Locate the cell with the specified text and output its [x, y] center coordinate. 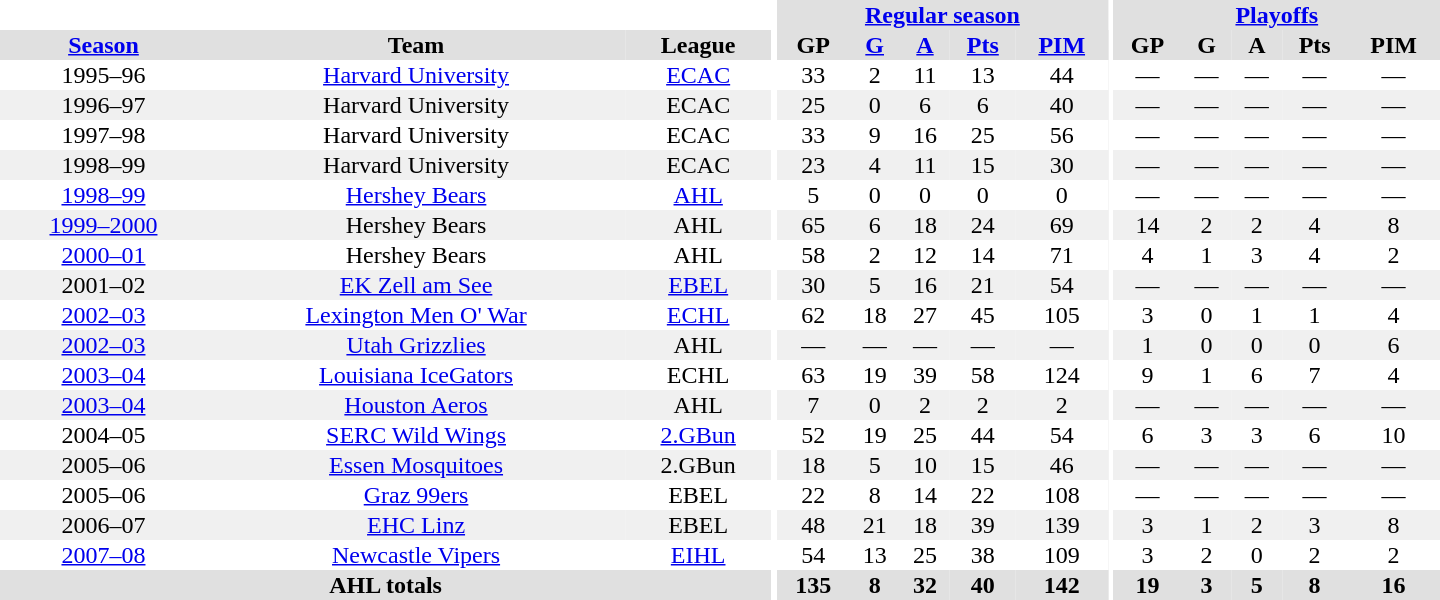
Louisiana IceGators [416, 375]
56 [1062, 135]
Utah Grizzlies [416, 345]
1996–97 [104, 105]
48 [814, 525]
12 [925, 255]
109 [1062, 555]
65 [814, 225]
SERC Wild Wings [416, 435]
EK Zell am See [416, 285]
Graz 99ers [416, 495]
Houston Aeros [416, 405]
2006–07 [104, 525]
Playoffs [1277, 15]
2001–02 [104, 285]
108 [1062, 495]
105 [1062, 315]
139 [1062, 525]
71 [1062, 255]
1999–2000 [104, 225]
63 [814, 375]
Lexington Men O' War [416, 315]
Season [104, 45]
EHC Linz [416, 525]
23 [814, 165]
1997–98 [104, 135]
AHL totals [386, 585]
1995–96 [104, 75]
Essen Mosquitoes [416, 465]
2000–01 [104, 255]
142 [1062, 585]
38 [982, 555]
27 [925, 315]
Newcastle Vipers [416, 555]
124 [1062, 375]
2007–08 [104, 555]
League [698, 45]
Team [416, 45]
46 [1062, 465]
Regular season [942, 15]
45 [982, 315]
69 [1062, 225]
EIHL [698, 555]
135 [814, 585]
52 [814, 435]
32 [925, 585]
24 [982, 225]
2004–05 [104, 435]
62 [814, 315]
